Identify which cell holds the provided text, then report its [X, Y] central coordinate. 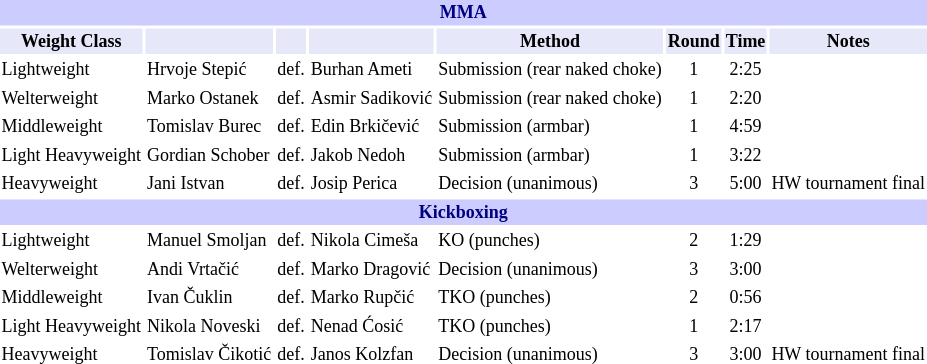
Manuel Smoljan [208, 241]
KO (punches) [550, 241]
0:56 [746, 298]
Asmir Sadiković [371, 99]
Nikola Noveski [208, 327]
Andi Vrtačić [208, 269]
Burhan Ameti [371, 70]
Hrvoje Stepić [208, 70]
Heavyweight [71, 184]
Kickboxing [464, 213]
2:20 [746, 99]
4:59 [746, 127]
2:25 [746, 70]
Tomislav Burec [208, 127]
Edin Brkičević [371, 127]
1:29 [746, 241]
Marko Rupčić [371, 298]
2:17 [746, 327]
Nenad Ćosić [371, 327]
Jani Istvan [208, 184]
Jakob Nedoh [371, 155]
5:00 [746, 184]
Josip Perica [371, 184]
Nikola Cimeša [371, 241]
3:22 [746, 155]
Round [694, 41]
Marko Dragović [371, 269]
Gordian Schober [208, 155]
Marko Ostanek [208, 99]
HW tournament final [848, 184]
Ivan Čuklin [208, 298]
3:00 [746, 269]
Time [746, 41]
MMA [464, 13]
Weight Class [71, 41]
Notes [848, 41]
Method [550, 41]
